For the text-containing cell, return its midpoint in [x, y] coordinate format. 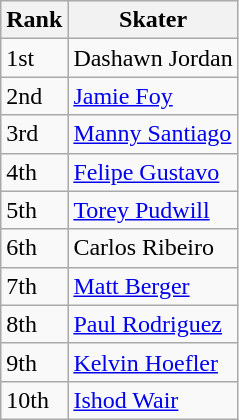
Rank [34, 20]
Paul Rodriguez [153, 324]
10th [34, 400]
Manny Santiago [153, 134]
Kelvin Hoefler [153, 362]
Carlos Ribeiro [153, 248]
Torey Pudwill [153, 210]
Jamie Foy [153, 96]
2nd [34, 96]
8th [34, 324]
9th [34, 362]
6th [34, 248]
5th [34, 210]
7th [34, 286]
1st [34, 58]
3rd [34, 134]
Matt Berger [153, 286]
Skater [153, 20]
Ishod Wair [153, 400]
Dashawn Jordan [153, 58]
Felipe Gustavo [153, 172]
4th [34, 172]
